Extract the (X, Y) coordinate from the center of the cell holding the provided text.  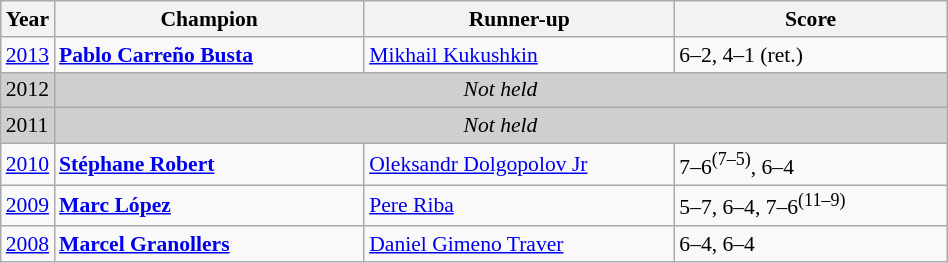
2008 (28, 244)
6–2, 4–1 (ret.) (810, 55)
2012 (28, 90)
Champion (209, 19)
2011 (28, 126)
Stéphane Robert (209, 164)
Runner-up (519, 19)
2013 (28, 55)
Marcel Granollers (209, 244)
Daniel Gimeno Traver (519, 244)
Mikhail Kukushkin (519, 55)
Pere Riba (519, 206)
2010 (28, 164)
2009 (28, 206)
5–7, 6–4, 7–6(11–9) (810, 206)
7–6(7–5), 6–4 (810, 164)
Marc López (209, 206)
Pablo Carreño Busta (209, 55)
6–4, 6–4 (810, 244)
Oleksandr Dolgopolov Jr (519, 164)
Score (810, 19)
Year (28, 19)
